Extract the [x, y] coordinate from the center of the cell holding the provided text.  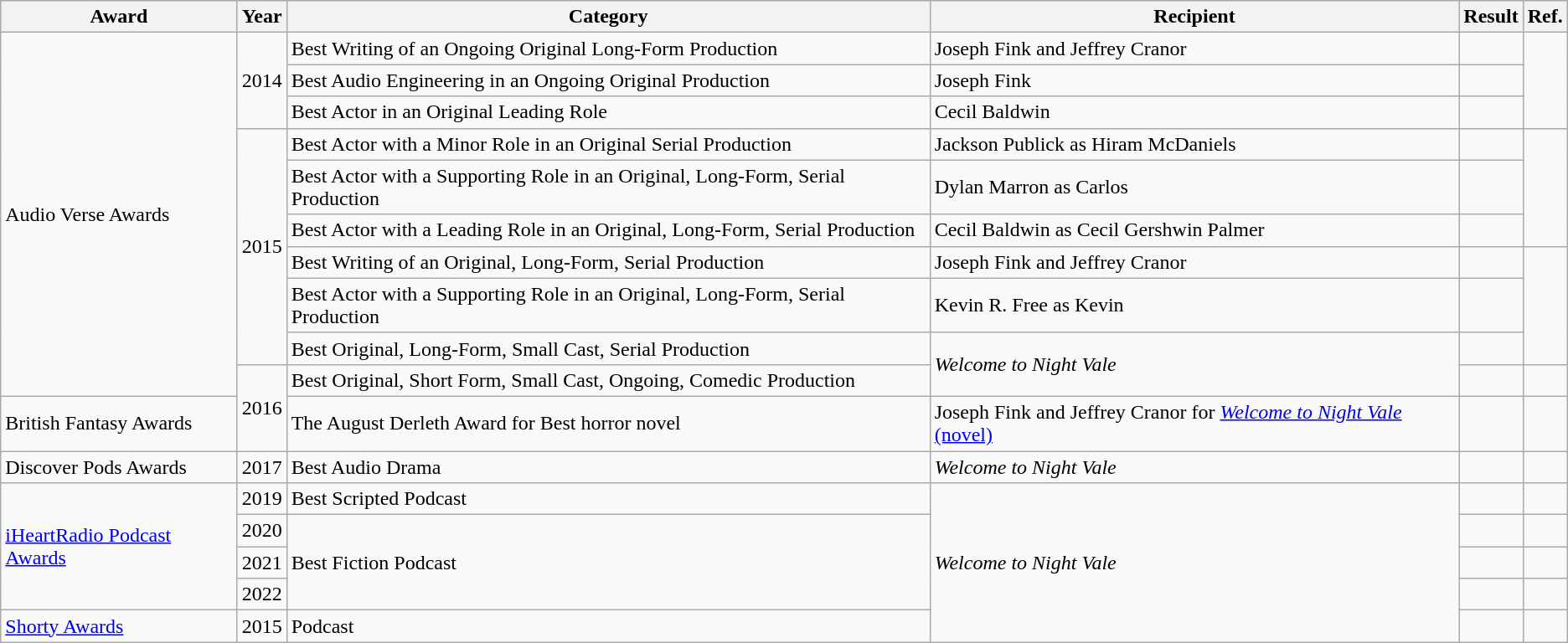
Cecil Baldwin [1194, 112]
Recipient [1194, 17]
Best Original, Short Form, Small Cast, Ongoing, Comedic Production [608, 380]
Audio Verse Awards [119, 214]
Best Writing of an Ongoing Original Long-Form Production [608, 49]
Best Writing of an Original, Long-Form, Serial Production [608, 262]
2014 [261, 80]
Shorty Awards [119, 626]
Best Actor with a Leading Role in an Original, Long-Form, Serial Production [608, 230]
2021 [261, 563]
Category [608, 17]
Joseph Fink [1194, 80]
Best Actor with a Minor Role in an Original Serial Production [608, 144]
Best Audio Drama [608, 466]
Best Fiction Podcast [608, 563]
Ref. [1545, 17]
Kevin R. Free as Kevin [1194, 305]
Discover Pods Awards [119, 466]
Dylan Marron as Carlos [1194, 188]
The August Derleth Award for Best horror novel [608, 424]
2022 [261, 594]
British Fantasy Awards [119, 424]
Podcast [608, 626]
Cecil Baldwin as Cecil Gershwin Palmer [1194, 230]
Result [1491, 17]
iHeartRadio Podcast Awards [119, 547]
Jackson Publick as Hiram McDaniels [1194, 144]
Best Scripted Podcast [608, 499]
Year [261, 17]
Best Audio Engineering in an Ongoing Original Production [608, 80]
Best Original, Long-Form, Small Cast, Serial Production [608, 348]
2017 [261, 466]
2020 [261, 531]
Joseph Fink and Jeffrey Cranor for Welcome to Night Vale (novel) [1194, 424]
Award [119, 17]
2016 [261, 407]
Best Actor in an Original Leading Role [608, 112]
2019 [261, 499]
